Detect which cell encompasses the target text, then output its (X, Y) center coordinate. 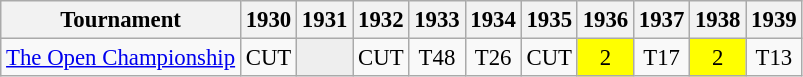
1931 (325, 20)
1937 (661, 20)
1938 (718, 20)
Tournament (121, 20)
1934 (493, 20)
T17 (661, 58)
T26 (493, 58)
1936 (605, 20)
T13 (774, 58)
1932 (381, 20)
1933 (437, 20)
The Open Championship (121, 58)
T48 (437, 58)
1939 (774, 20)
1930 (268, 20)
1935 (549, 20)
